Scan for the cell matching the given text and deliver its [X, Y] coordinate at center. 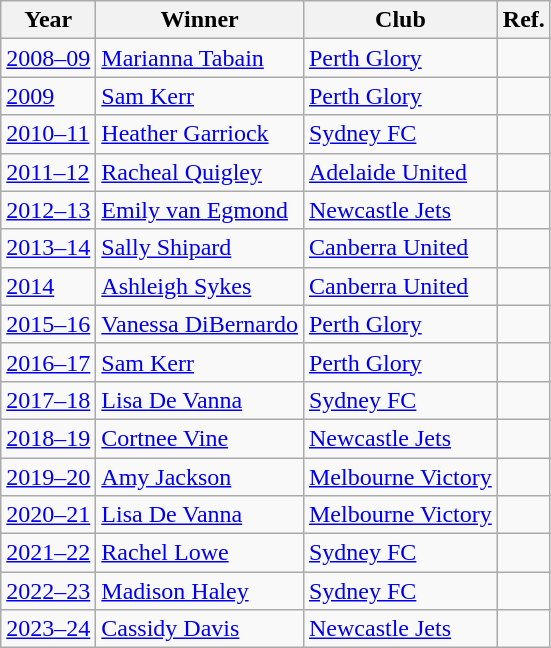
Winner [200, 20]
2022–23 [48, 591]
Heather Garriock [200, 134]
2012–13 [48, 210]
2021–22 [48, 553]
Cassidy Davis [200, 629]
2010–11 [48, 134]
Amy Jackson [200, 477]
Sally Shipard [200, 248]
Madison Haley [200, 591]
2018–19 [48, 438]
Rachel Lowe [200, 553]
Year [48, 20]
2016–17 [48, 362]
2013–14 [48, 248]
Club [400, 20]
2008–09 [48, 58]
Marianna Tabain [200, 58]
Ref. [524, 20]
Cortnee Vine [200, 438]
Vanessa DiBernardo [200, 324]
2023–24 [48, 629]
Racheal Quigley [200, 172]
2017–18 [48, 400]
2014 [48, 286]
2020–21 [48, 515]
2009 [48, 96]
Emily van Egmond [200, 210]
Ashleigh Sykes [200, 286]
Adelaide United [400, 172]
2019–20 [48, 477]
2011–12 [48, 172]
2015–16 [48, 324]
